Capture the cell that displays the provided text and extract its [x, y] central coordinate. 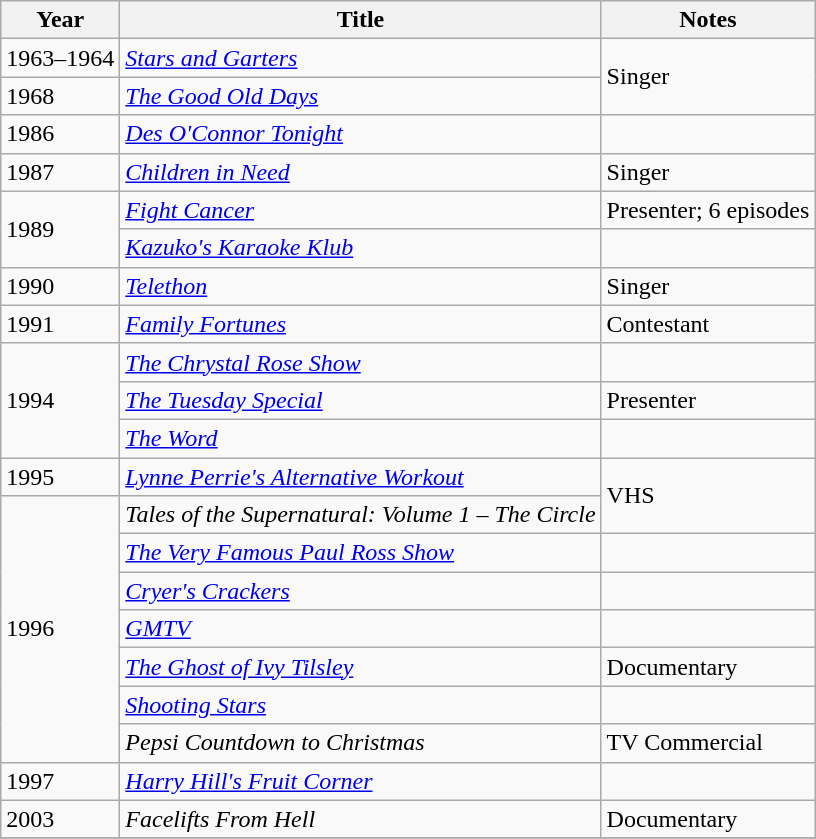
GMTV [360, 629]
1991 [60, 324]
2003 [60, 819]
1994 [60, 400]
The Ghost of Ivy Tilsley [360, 667]
The Word [360, 438]
Contestant [708, 324]
1986 [60, 134]
Kazuko's Karaoke Klub [360, 248]
The Tuesday Special [360, 400]
Facelifts From Hell [360, 819]
Title [360, 20]
Harry Hill's Fruit Corner [360, 781]
Cryer's Crackers [360, 591]
Family Fortunes [360, 324]
The Chrystal Rose Show [360, 362]
Stars and Garters [360, 58]
The Good Old Days [360, 96]
Lynne Perrie's Alternative Workout [360, 477]
Children in Need [360, 172]
Presenter; 6 episodes [708, 210]
Presenter [708, 400]
Year [60, 20]
TV Commercial [708, 743]
1987 [60, 172]
1963–1964 [60, 58]
Des O'Connor Tonight [360, 134]
The Very Famous Paul Ross Show [360, 553]
VHS [708, 496]
1995 [60, 477]
Fight Cancer [360, 210]
1996 [60, 629]
Tales of the Supernatural: Volume 1 – The Circle [360, 515]
1997 [60, 781]
1968 [60, 96]
1989 [60, 229]
Shooting Stars [360, 705]
1990 [60, 286]
Telethon [360, 286]
Pepsi Countdown to Christmas [360, 743]
Notes [708, 20]
